Detect which cell encompasses the target text, then output its (x, y) center coordinate. 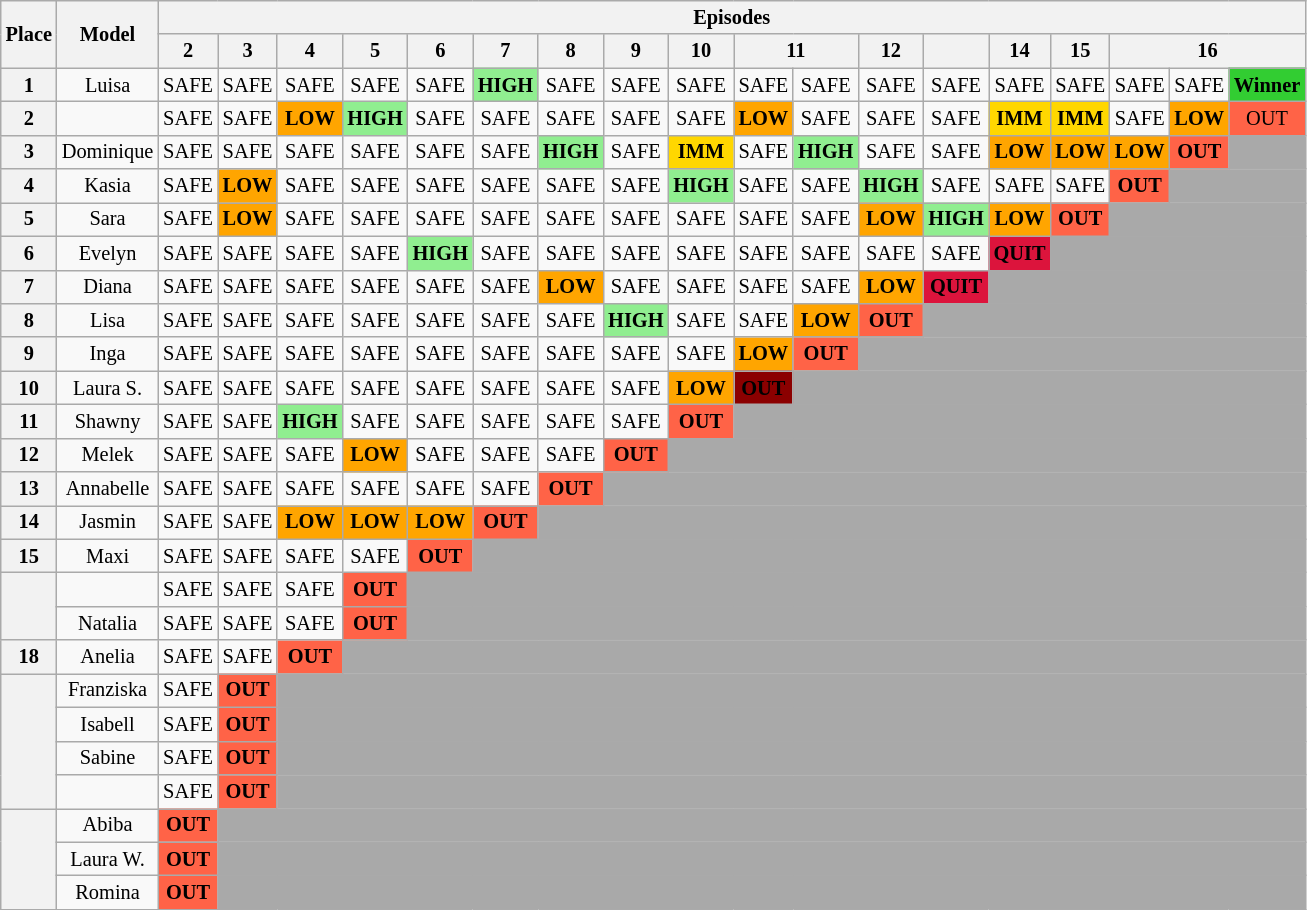
Laura W. (108, 859)
Winner (1267, 85)
Natalia (108, 623)
Isabell (108, 724)
Melek (108, 455)
Model (108, 34)
Episodes (732, 17)
Lisa (108, 320)
Diana (108, 287)
Sara (108, 219)
Luisa (108, 85)
Dominique (108, 152)
Maxi (108, 556)
Evelyn (108, 253)
Annabelle (108, 489)
Abiba (108, 825)
Anelia (108, 657)
16 (1208, 51)
Place (29, 34)
Kasia (108, 186)
Franziska (108, 690)
Romina (108, 892)
Shawny (108, 421)
Jasmin (108, 522)
Inga (108, 354)
1 (29, 85)
Laura S. (108, 388)
13 (29, 489)
Sabine (108, 758)
18 (29, 657)
